Search for the cell housing the specified text and yield its (x, y) center coordinate. 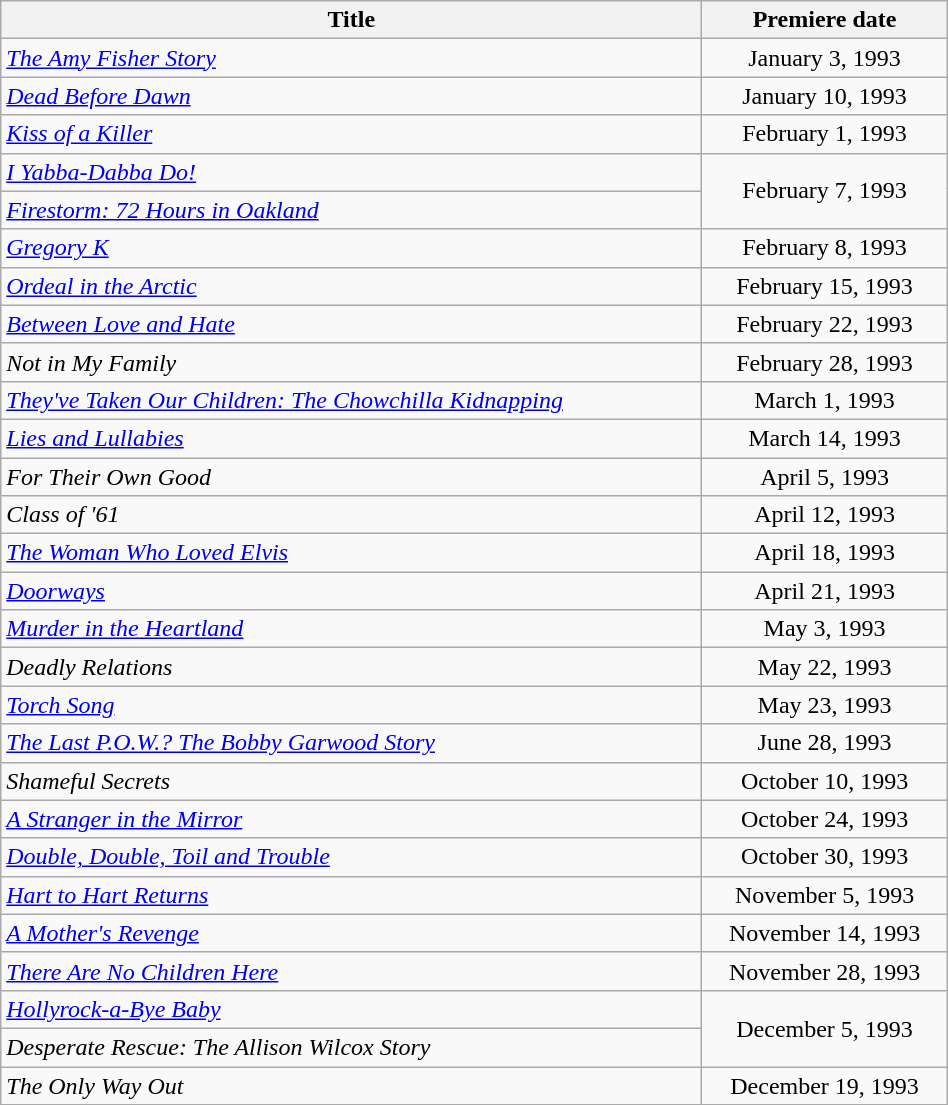
The Only Way Out (352, 1085)
February 22, 1993 (824, 324)
Lies and Lullabies (352, 438)
Double, Double, Toil and Trouble (352, 857)
March 1, 1993 (824, 400)
The Last P.O.W.? The Bobby Garwood Story (352, 743)
November 5, 1993 (824, 895)
February 7, 1993 (824, 191)
May 22, 1993 (824, 667)
February 15, 1993 (824, 286)
May 3, 1993 (824, 629)
A Mother's Revenge (352, 933)
Gregory K (352, 248)
November 28, 1993 (824, 971)
I Yabba-Dabba Do! (352, 172)
October 10, 1993 (824, 781)
Class of '61 (352, 515)
The Woman Who Loved Elvis (352, 553)
The Amy Fisher Story (352, 58)
Shameful Secrets (352, 781)
May 23, 1993 (824, 705)
October 30, 1993 (824, 857)
Title (352, 20)
Torch Song (352, 705)
Kiss of a Killer (352, 134)
January 3, 1993 (824, 58)
Ordeal in the Arctic (352, 286)
February 8, 1993 (824, 248)
April 21, 1993 (824, 591)
Doorways (352, 591)
Dead Before Dawn (352, 96)
Between Love and Hate (352, 324)
Firestorm: 72 Hours in Oakland (352, 210)
Murder in the Heartland (352, 629)
They've Taken Our Children: The Chowchilla Kidnapping (352, 400)
Not in My Family (352, 362)
A Stranger in the Mirror (352, 819)
December 5, 1993 (824, 1028)
February 28, 1993 (824, 362)
April 18, 1993 (824, 553)
For Their Own Good (352, 477)
June 28, 1993 (824, 743)
November 14, 1993 (824, 933)
Premiere date (824, 20)
March 14, 1993 (824, 438)
Deadly Relations (352, 667)
December 19, 1993 (824, 1085)
Hollyrock-a-Bye Baby (352, 1009)
Hart to Hart Returns (352, 895)
April 12, 1993 (824, 515)
April 5, 1993 (824, 477)
Desperate Rescue: The Allison Wilcox Story (352, 1047)
There Are No Children Here (352, 971)
January 10, 1993 (824, 96)
February 1, 1993 (824, 134)
October 24, 1993 (824, 819)
